Return [x, y] of the center of cell containing provided text 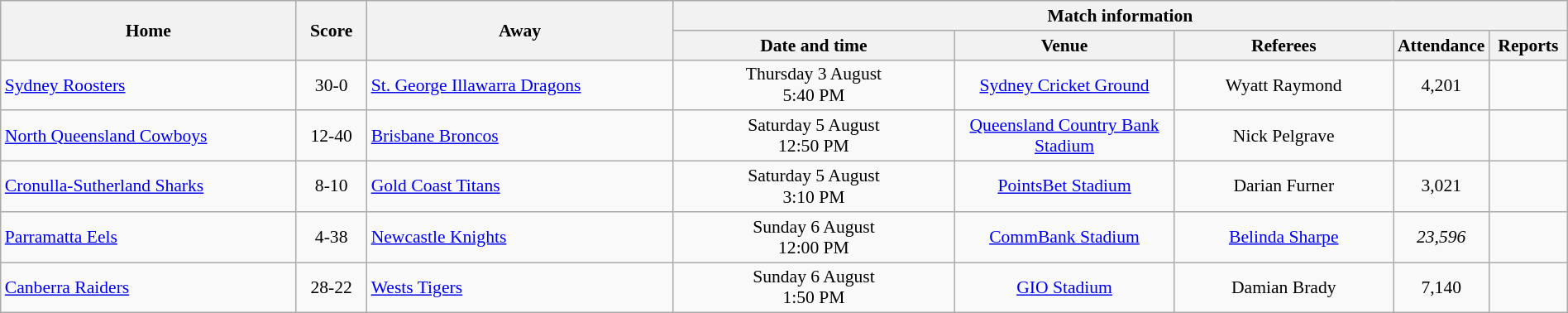
8-10 [332, 187]
CommBank Stadium [1064, 237]
Parramatta Eels [149, 237]
GIO Stadium [1064, 288]
28-22 [332, 288]
Sunday 6 August12:00 PM [814, 237]
Sydney Roosters [149, 84]
Wyatt Raymond [1284, 84]
Darian Furner [1284, 187]
Brisbane Broncos [520, 136]
Saturday 5 August3:10 PM [814, 187]
Home [149, 30]
Date and time [814, 46]
PointsBet Stadium [1064, 187]
North Queensland Cowboys [149, 136]
Nick Pelgrave [1284, 136]
Attendance [1441, 46]
Venue [1064, 46]
Gold Coast Titans [520, 187]
Referees [1284, 46]
4,201 [1441, 84]
Reports [1528, 46]
Saturday 5 August12:50 PM [814, 136]
Match information [1120, 16]
Score [332, 30]
3,021 [1441, 187]
4-38 [332, 237]
Sydney Cricket Ground [1064, 84]
Wests Tigers [520, 288]
Away [520, 30]
Queensland Country Bank Stadium [1064, 136]
7,140 [1441, 288]
St. George Illawarra Dragons [520, 84]
Cronulla-Sutherland Sharks [149, 187]
12-40 [332, 136]
Damian Brady [1284, 288]
Canberra Raiders [149, 288]
Newcastle Knights [520, 237]
Belinda Sharpe [1284, 237]
Thursday 3 August5:40 PM [814, 84]
30-0 [332, 84]
23,596 [1441, 237]
Sunday 6 August1:50 PM [814, 288]
